Extract the [x, y] coordinate from the center of the cell holding the provided text.  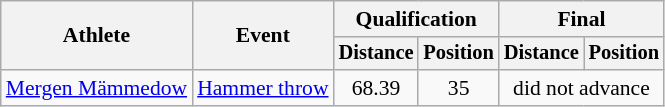
Mergen Mämmedow [96, 88]
Qualification [416, 19]
35 [458, 88]
did not advance [582, 88]
68.39 [376, 88]
Athlete [96, 36]
Event [262, 36]
Hammer throw [262, 88]
Final [582, 19]
